Detect which cell encompasses the target text, then output its [x, y] center coordinate. 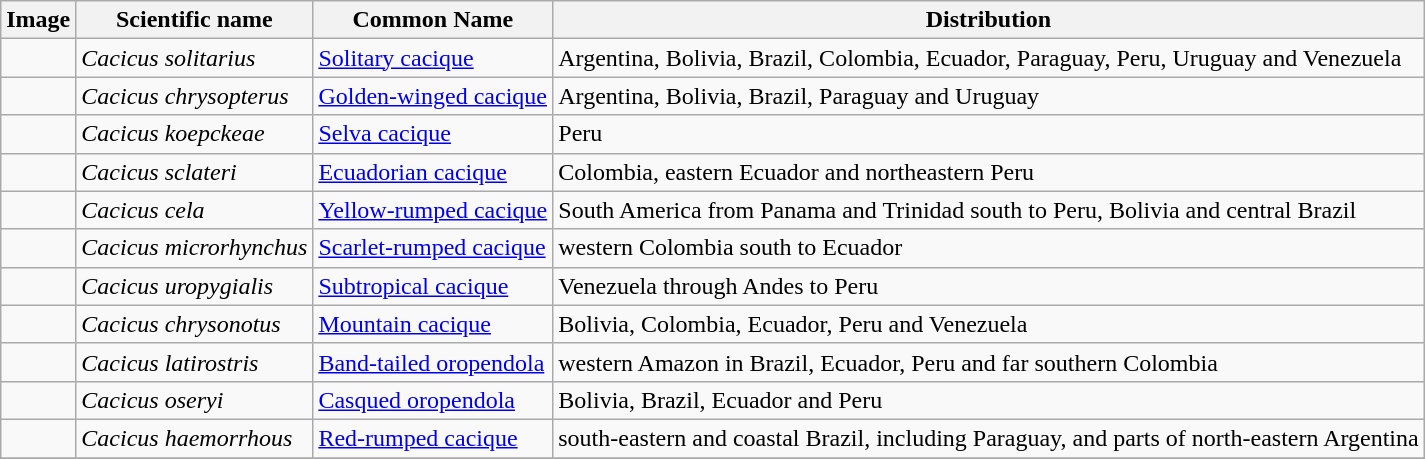
Venezuela through Andes to Peru [988, 286]
Cacicus uropygialis [194, 286]
Band-tailed oropendola [433, 362]
Casqued oropendola [433, 400]
Scientific name [194, 20]
Cacicus oseryi [194, 400]
Golden-winged cacique [433, 96]
Cacicus solitarius [194, 58]
Argentina, Bolivia, Brazil, Paraguay and Uruguay [988, 96]
south-eastern and coastal Brazil, including Paraguay, and parts of north-eastern Argentina [988, 438]
Peru [988, 134]
Cacicus sclateri [194, 172]
Selva cacique [433, 134]
Cacicus latirostris [194, 362]
Colombia, eastern Ecuador and northeastern Peru [988, 172]
Bolivia, Colombia, Ecuador, Peru and Venezuela [988, 324]
Mountain cacique [433, 324]
Cacicus microrhynchus [194, 248]
Subtropical cacique [433, 286]
Cacicus chrysopterus [194, 96]
Image [38, 20]
western Amazon in Brazil, Ecuador, Peru and far southern Colombia [988, 362]
Distribution [988, 20]
Cacicus haemorrhous [194, 438]
Common Name [433, 20]
Yellow-rumped cacique [433, 210]
Cacicus cela [194, 210]
Bolivia, Brazil, Ecuador and Peru [988, 400]
Ecuadorian cacique [433, 172]
South America from Panama and Trinidad south to Peru, Bolivia and central Brazil [988, 210]
Cacicus koepckeae [194, 134]
Red-rumped cacique [433, 438]
Argentina, Bolivia, Brazil, Colombia, Ecuador, Paraguay, Peru, Uruguay and Venezuela [988, 58]
Solitary cacique [433, 58]
Cacicus chrysonotus [194, 324]
Scarlet-rumped cacique [433, 248]
western Colombia south to Ecuador [988, 248]
